Search for the cell housing the specified text and yield its [x, y] center coordinate. 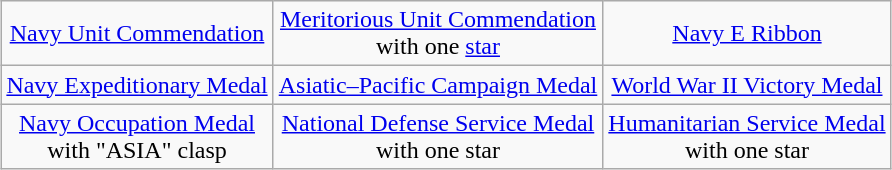
Humanitarian Service Medalwith one star [747, 136]
Navy E Ribbon [747, 34]
Navy Expeditionary Medal [137, 85]
World War II Victory Medal [747, 85]
National Defense Service Medalwith one star [438, 136]
Meritorious Unit Commendationwith one star [438, 34]
Asiatic–Pacific Campaign Medal [438, 85]
Navy Occupation Medalwith "ASIA" clasp [137, 136]
Navy Unit Commendation [137, 34]
